Locate the cell with the specified text and output its (X, Y) center coordinate. 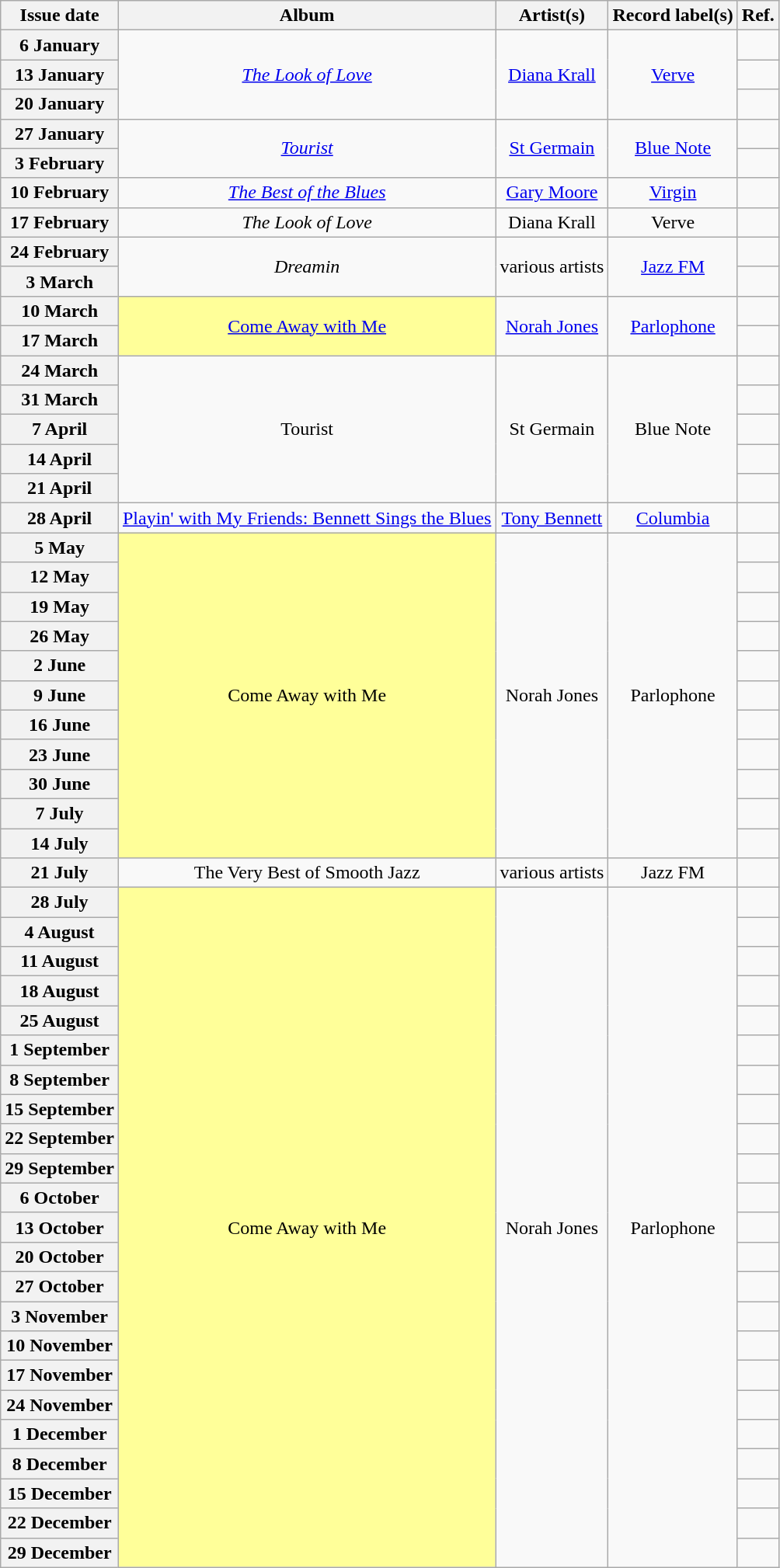
14 July (60, 843)
18 August (60, 991)
27 October (60, 1286)
20 January (60, 104)
6 October (60, 1198)
28 April (60, 518)
22 December (60, 1523)
Tony Bennett (552, 518)
1 September (60, 1050)
Virgin (673, 193)
7 July (60, 813)
Ref. (758, 16)
7 April (60, 429)
17 February (60, 222)
10 March (60, 311)
22 September (60, 1139)
20 October (60, 1257)
Issue date (60, 16)
2 June (60, 666)
8 September (60, 1080)
3 February (60, 163)
30 June (60, 784)
Artist(s) (552, 16)
5 May (60, 548)
31 March (60, 400)
29 December (60, 1552)
1 December (60, 1434)
Record label(s) (673, 16)
10 February (60, 193)
14 April (60, 459)
17 November (60, 1375)
28 July (60, 902)
19 May (60, 607)
11 August (60, 961)
15 December (60, 1493)
Gary Moore (552, 193)
29 September (60, 1168)
13 October (60, 1227)
Dreamin (306, 266)
26 May (60, 636)
3 November (60, 1316)
16 June (60, 725)
27 January (60, 134)
Album (306, 16)
10 November (60, 1346)
Playin' with My Friends: Bennett Sings the Blues (306, 518)
3 March (60, 281)
Columbia (673, 518)
4 August (60, 932)
24 November (60, 1405)
15 September (60, 1109)
21 April (60, 488)
9 June (60, 695)
24 February (60, 252)
8 December (60, 1464)
17 March (60, 340)
12 May (60, 577)
25 August (60, 1020)
13 January (60, 75)
The Very Best of Smooth Jazz (306, 873)
6 January (60, 45)
The Best of the Blues (306, 193)
21 July (60, 873)
24 March (60, 370)
23 June (60, 754)
